From the cell containing the given text, extract its center point as (x, y) coordinate. 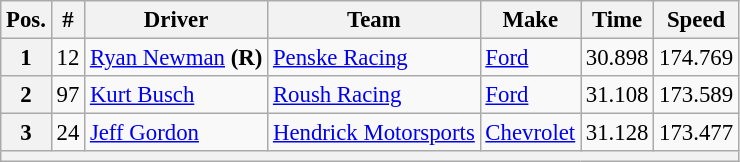
173.477 (696, 133)
Driver (176, 20)
30.898 (616, 58)
31.128 (616, 133)
Pos. (26, 20)
Time (616, 20)
1 (26, 58)
Chevrolet (530, 133)
Kurt Busch (176, 95)
Speed (696, 20)
31.108 (616, 95)
97 (68, 95)
Jeff Gordon (176, 133)
Make (530, 20)
173.589 (696, 95)
Roush Racing (374, 95)
Team (374, 20)
# (68, 20)
12 (68, 58)
2 (26, 95)
24 (68, 133)
Hendrick Motorsports (374, 133)
Ryan Newman (R) (176, 58)
Penske Racing (374, 58)
174.769 (696, 58)
3 (26, 133)
